Capture the cell that displays the provided text and extract its [X, Y] central coordinate. 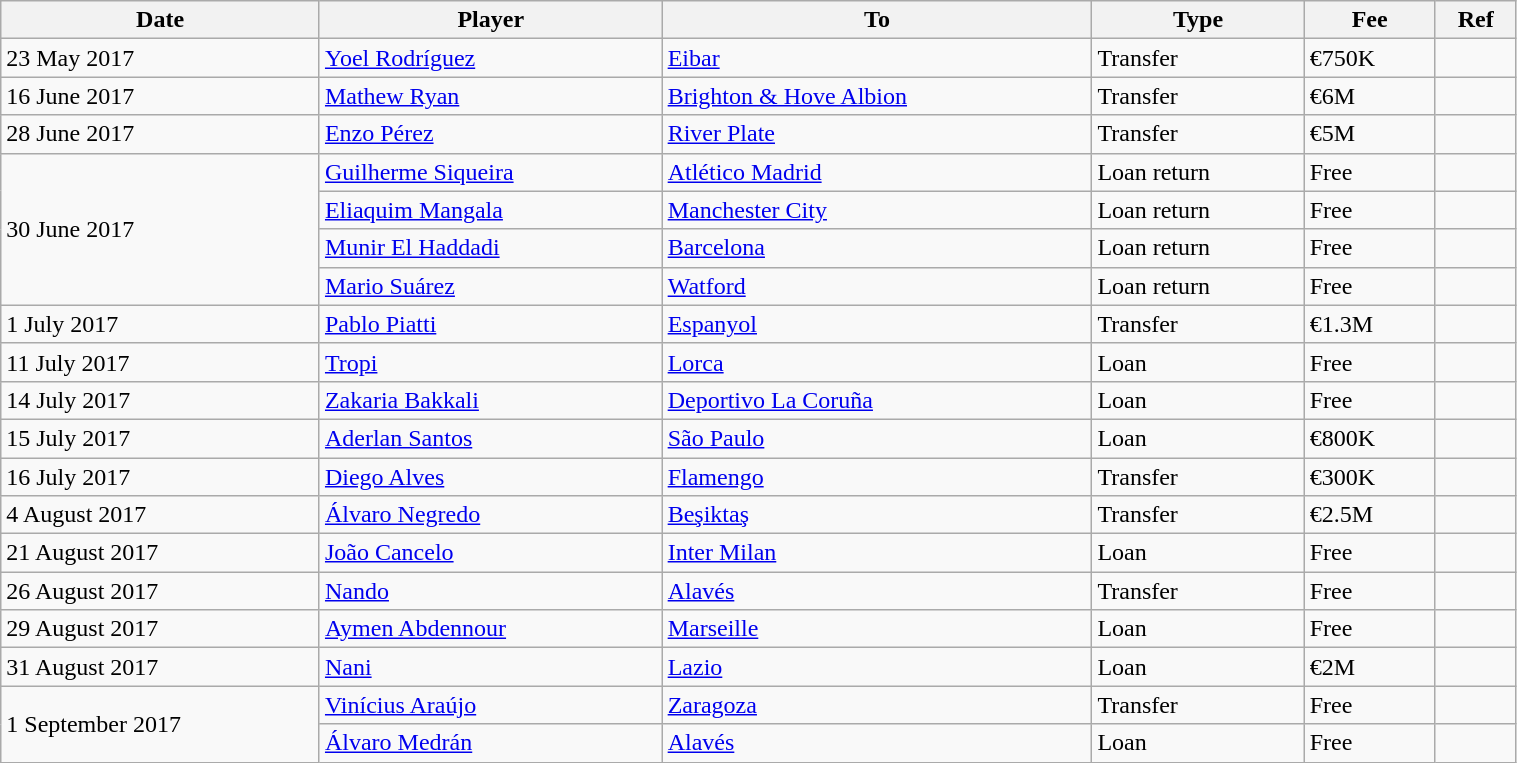
Deportivo La Coruña [877, 400]
16 June 2017 [160, 96]
Lazio [877, 667]
€2M [1370, 667]
Fee [1370, 20]
30 June 2017 [160, 229]
Player [490, 20]
Mario Suárez [490, 286]
Vinícius Araújo [490, 705]
Barcelona [877, 248]
26 August 2017 [160, 591]
4 August 2017 [160, 515]
21 August 2017 [160, 553]
€800K [1370, 438]
€6M [1370, 96]
Espanyol [877, 324]
Beşiktaş [877, 515]
Aymen Abdennour [490, 629]
Zakaria Bakkali [490, 400]
€300K [1370, 477]
To [877, 20]
Álvaro Medrán [490, 743]
Type [1198, 20]
São Paulo [877, 438]
16 July 2017 [160, 477]
Eliaquim Mangala [490, 210]
Álvaro Negredo [490, 515]
Eibar [877, 58]
Enzo Pérez [490, 134]
Diego Alves [490, 477]
23 May 2017 [160, 58]
Watford [877, 286]
João Cancelo [490, 553]
1 July 2017 [160, 324]
Date [160, 20]
Nando [490, 591]
31 August 2017 [160, 667]
Guilherme Siqueira [490, 172]
29 August 2017 [160, 629]
Pablo Piatti [490, 324]
Brighton & Hove Albion [877, 96]
Nani [490, 667]
11 July 2017 [160, 362]
€1.3M [1370, 324]
Mathew Ryan [490, 96]
Atlético Madrid [877, 172]
Munir El Haddadi [490, 248]
€5M [1370, 134]
Zaragoza [877, 705]
Flamengo [877, 477]
€2.5M [1370, 515]
Yoel Rodríguez [490, 58]
15 July 2017 [160, 438]
Marseille [877, 629]
Inter Milan [877, 553]
Aderlan Santos [490, 438]
28 June 2017 [160, 134]
Tropi [490, 362]
14 July 2017 [160, 400]
Lorca [877, 362]
Manchester City [877, 210]
€750K [1370, 58]
River Plate [877, 134]
1 September 2017 [160, 724]
Ref [1476, 20]
